Provide the [x, y] coordinate of the cell's center where the given text is located.  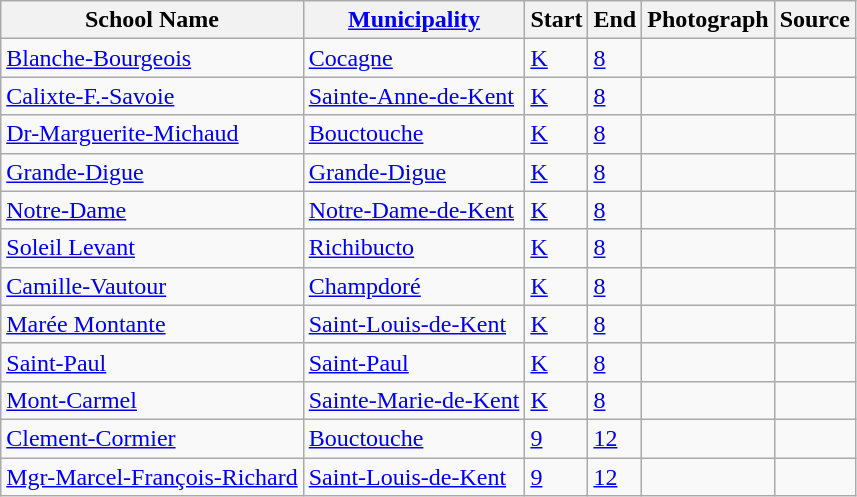
Soleil Levant [152, 248]
Marée Montante [152, 324]
Start [556, 20]
Mont-Carmel [152, 400]
Municipality [414, 20]
Mgr-Marcel-François-Richard [152, 477]
Clement-Cormier [152, 438]
Camille-Vautour [152, 286]
Photograph [708, 20]
Champdoré [414, 286]
End [615, 20]
Notre-Dame [152, 210]
Sainte-Anne-de-Kent [414, 96]
Notre-Dame-de-Kent [414, 210]
Calixte-F.-Savoie [152, 96]
Blanche-Bourgeois [152, 58]
Dr-Marguerite-Michaud [152, 134]
School Name [152, 20]
Cocagne [414, 58]
Richibucto [414, 248]
Source [814, 20]
Sainte-Marie-de-Kent [414, 400]
